Identify which cell holds the provided text, then report its [X, Y] central coordinate. 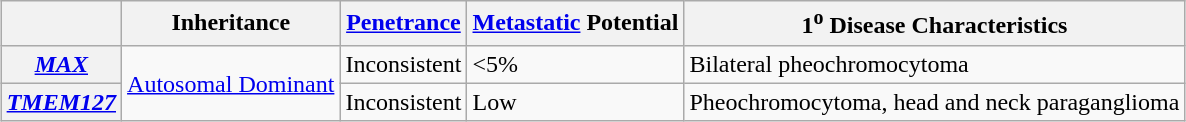
MAX [61, 64]
Low [576, 102]
TMEM127 [61, 102]
Metastatic Potential [576, 24]
Autosomal Dominant [231, 83]
1o Disease Characteristics [934, 24]
Inheritance [231, 24]
Bilateral pheochromocytoma [934, 64]
Penetrance [404, 24]
<5% [576, 64]
Pheochromocytoma, head and neck paraganglioma [934, 102]
